Return the (X, Y) coordinate for the center point of the cell that contains the specified text.  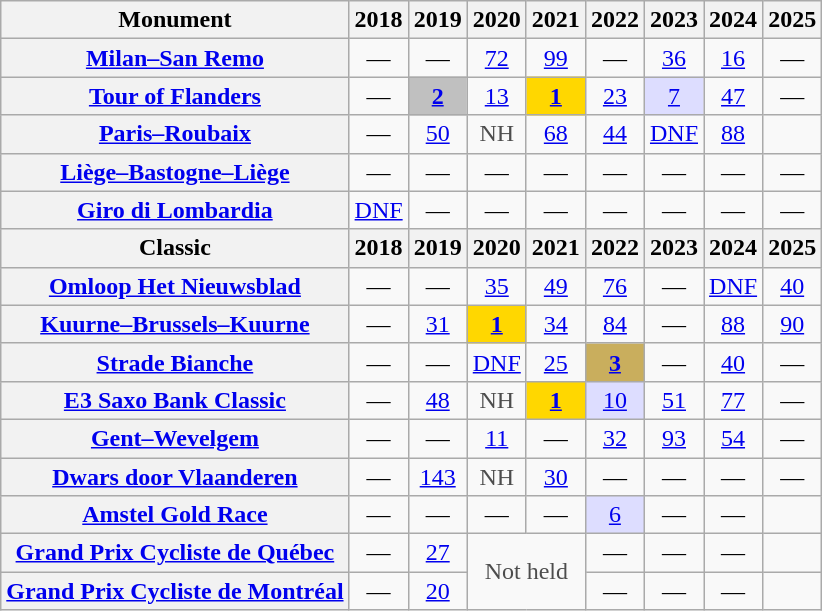
30 (556, 477)
E3 Saxo Bank Classic (175, 400)
44 (614, 134)
77 (734, 400)
93 (674, 438)
54 (734, 438)
3 (614, 362)
27 (438, 553)
13 (496, 96)
49 (556, 286)
Classic (175, 248)
68 (556, 134)
32 (614, 438)
72 (496, 58)
84 (614, 324)
Tour of Flanders (175, 96)
25 (556, 362)
Liège–Bastogne–Liège (175, 172)
7 (674, 96)
34 (556, 324)
Giro di Lombardia (175, 210)
143 (438, 477)
Milan–San Remo (175, 58)
10 (614, 400)
36 (674, 58)
99 (556, 58)
11 (496, 438)
Paris–Roubaix (175, 134)
47 (734, 96)
51 (674, 400)
50 (438, 134)
Dwars door Vlaanderen (175, 477)
48 (438, 400)
Grand Prix Cycliste de Montréal (175, 591)
23 (614, 96)
2 (438, 96)
Omloop Het Nieuwsblad (175, 286)
Grand Prix Cycliste de Québec (175, 553)
35 (496, 286)
Monument (175, 20)
6 (614, 515)
Gent–Wevelgem (175, 438)
31 (438, 324)
Amstel Gold Race (175, 515)
Kuurne–Brussels–Kuurne (175, 324)
16 (734, 58)
20 (438, 591)
76 (614, 286)
90 (792, 324)
Not held (526, 572)
Strade Bianche (175, 362)
